Identify which cell holds the provided text, then report its [x, y] central coordinate. 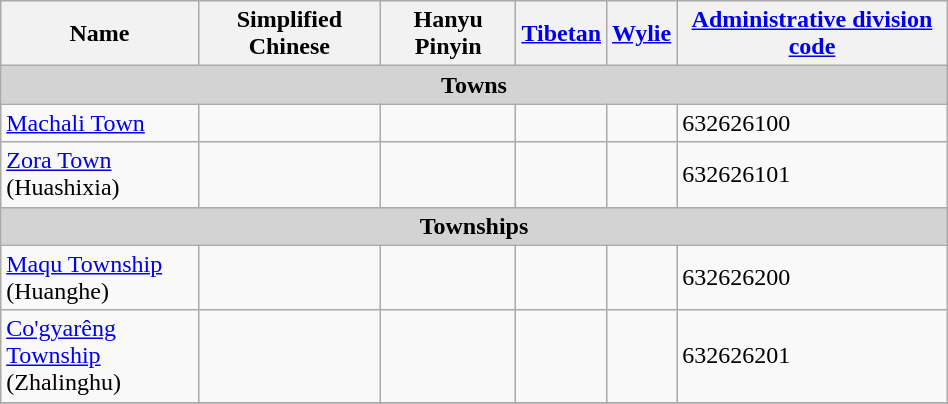
Zora Town(Huashixia) [100, 174]
Townships [474, 226]
Towns [474, 85]
Hanyu Pinyin [448, 34]
Name [100, 34]
Wylie [642, 34]
Tibetan [562, 34]
632626200 [812, 278]
Co'gyarêng Township(Zhalinghu) [100, 356]
Administrative division code [812, 34]
632626100 [812, 123]
Machali Town [100, 123]
632626201 [812, 356]
632626101 [812, 174]
Maqu Township(Huanghe) [100, 278]
Simplified Chinese [289, 34]
